Pinpoint the cell where the given text exists, returning its [x, y] midpoint coordinate. 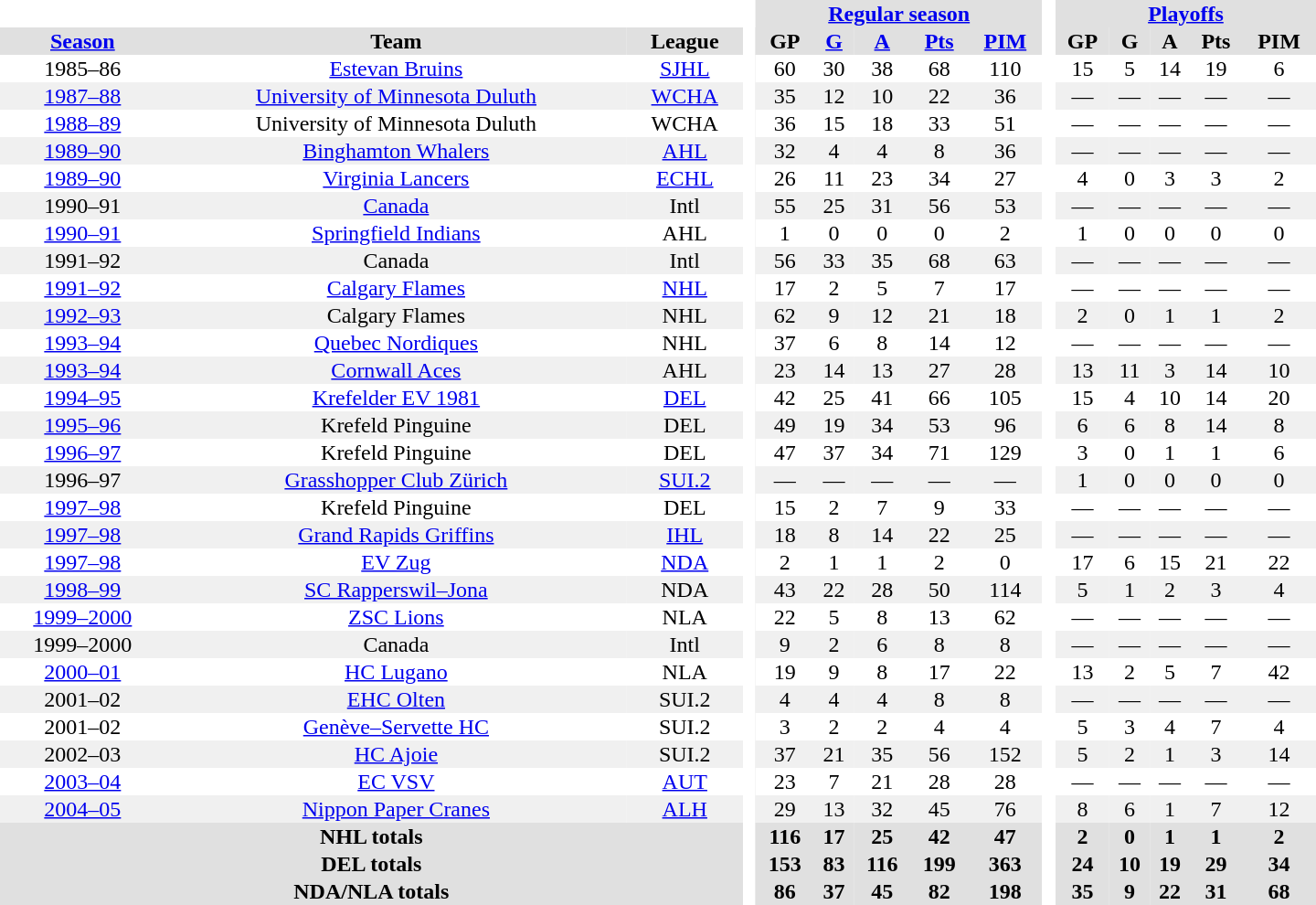
76 [1005, 809]
110 [1005, 69]
Quebec Nordiques [397, 343]
199 [939, 864]
Playoffs [1186, 14]
Regular season [899, 14]
HC Lugano [397, 672]
SC Rapperswil–Jona [397, 590]
League [685, 41]
55 [784, 206]
ZSC Lions [397, 617]
ECHL [685, 178]
153 [784, 864]
2002–03 [82, 754]
96 [1005, 425]
66 [939, 398]
NDA/NLA totals [371, 891]
30 [834, 69]
50 [939, 590]
SJHL [685, 69]
AUT [685, 782]
49 [784, 425]
20 [1279, 398]
1995–96 [82, 425]
Virginia Lancers [397, 178]
Genève–Servette HC [397, 727]
1985–86 [82, 69]
ALH [685, 809]
60 [784, 69]
82 [939, 891]
HC Ajoie [397, 754]
41 [883, 398]
43 [784, 590]
198 [1005, 891]
38 [883, 69]
152 [1005, 754]
363 [1005, 864]
Grand Rapids Griffins [397, 535]
Nippon Paper Cranes [397, 809]
105 [1005, 398]
Estevan Bruins [397, 69]
EC VSV [397, 782]
EV Zug [397, 562]
Grasshopper Club Zürich [397, 480]
71 [939, 452]
114 [1005, 590]
Cornwall Aces [397, 370]
1987–88 [82, 96]
DEL totals [371, 864]
1994–95 [82, 398]
Season [82, 41]
24 [1082, 864]
129 [1005, 452]
86 [784, 891]
1998–99 [82, 590]
Binghamton Whalers [397, 151]
1992–93 [82, 315]
2000–01 [82, 672]
26 [784, 178]
Krefelder EV 1981 [397, 398]
1988–89 [82, 123]
83 [834, 864]
NHL totals [371, 836]
51 [1005, 123]
IHL [685, 535]
63 [1005, 261]
2004–05 [82, 809]
Team [397, 41]
2003–04 [82, 782]
EHC Olten [397, 699]
Springfield Indians [397, 233]
